Determine the (X, Y) coordinate at the center of the cell enclosing the given text.  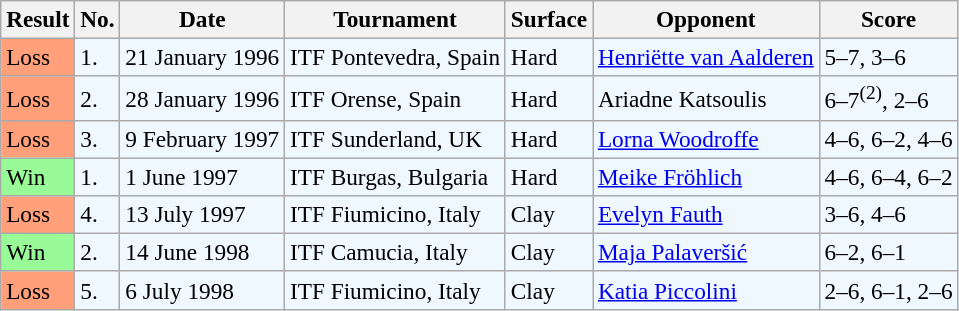
Meike Fröhlich (706, 177)
9 February 1997 (202, 139)
6–2, 6–1 (888, 252)
21 January 1996 (202, 57)
4. (98, 214)
1 June 1997 (202, 177)
28 January 1996 (202, 98)
2–6, 6–1, 2–6 (888, 290)
5. (98, 290)
Maja Palaveršić (706, 252)
ITF Burgas, Bulgaria (396, 177)
No. (98, 19)
Henriëtte van Aalderen (706, 57)
Score (888, 19)
Evelyn Fauth (706, 214)
ITF Camucia, Italy (396, 252)
ITF Sunderland, UK (396, 139)
4–6, 6–2, 4–6 (888, 139)
Lorna Woodroffe (706, 139)
13 July 1997 (202, 214)
Tournament (396, 19)
4–6, 6–4, 6–2 (888, 177)
Katia Piccolini (706, 290)
14 June 1998 (202, 252)
Result (38, 19)
6–7(2), 2–6 (888, 98)
ITF Orense, Spain (396, 98)
6 July 1998 (202, 290)
Surface (548, 19)
Ariadne Katsoulis (706, 98)
ITF Pontevedra, Spain (396, 57)
3. (98, 139)
3–6, 4–6 (888, 214)
Date (202, 19)
Opponent (706, 19)
5–7, 3–6 (888, 57)
